From the cell containing the given text, extract its center point as (X, Y) coordinate. 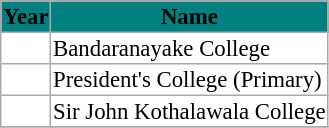
President's College (Primary) (190, 80)
Bandaranayake College (190, 48)
Year (26, 17)
Name (190, 17)
Sir John Kothalawala College (190, 111)
